Search for the cell housing the specified text and yield its (x, y) center coordinate. 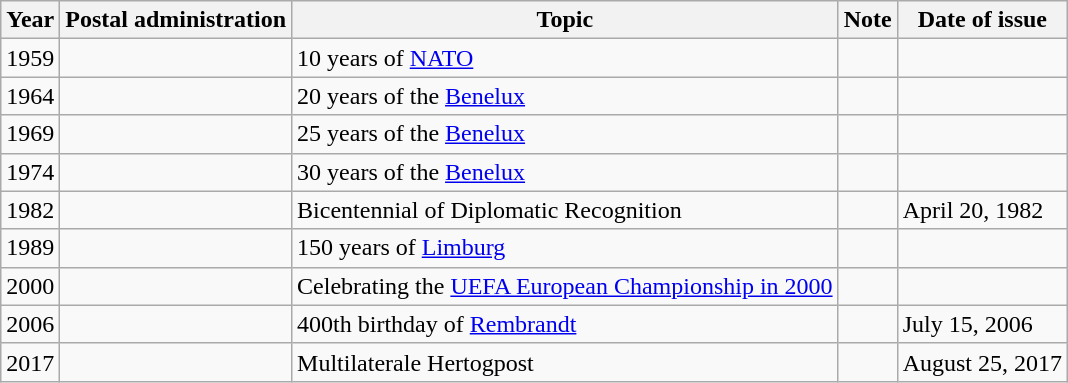
2000 (30, 286)
July 15, 2006 (982, 324)
Multilaterale Hertogpost (566, 362)
Postal administration (176, 20)
20 years of the Benelux (566, 96)
Year (30, 20)
Note (868, 20)
150 years of Limburg (566, 248)
1989 (30, 248)
1969 (30, 134)
August 25, 2017 (982, 362)
25 years of the Benelux (566, 134)
Celebrating the UEFA European Championship in 2000 (566, 286)
1959 (30, 58)
2017 (30, 362)
April 20, 1982 (982, 210)
1974 (30, 172)
30 years of the Benelux (566, 172)
1982 (30, 210)
Date of issue (982, 20)
Topic (566, 20)
Bicentennial of Diplomatic Recognition (566, 210)
2006 (30, 324)
10 years of NATO (566, 58)
1964 (30, 96)
400th birthday of Rembrandt (566, 324)
